Search for the cell housing the specified text and yield its (x, y) center coordinate. 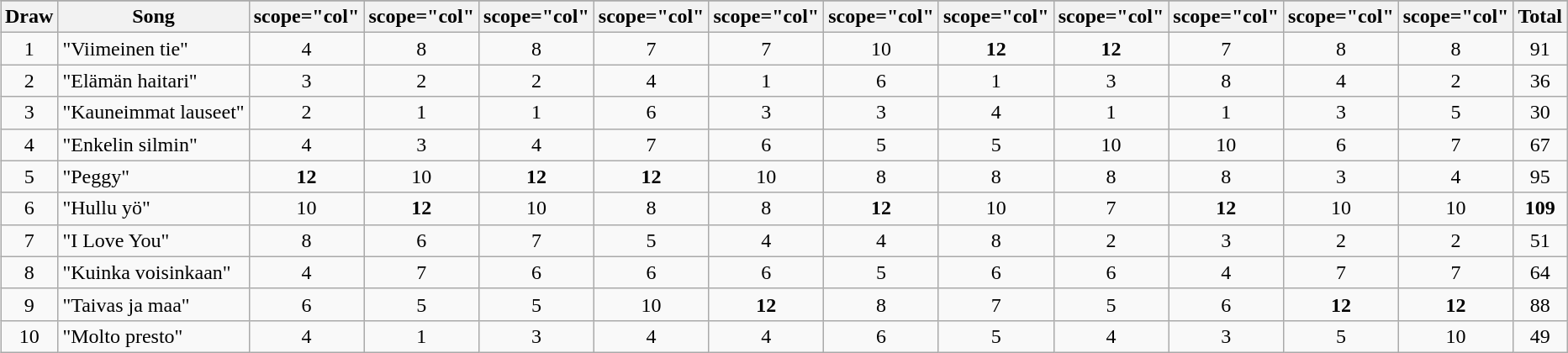
67 (1540, 145)
91 (1540, 49)
49 (1540, 336)
"Kauneimmat lauseet" (153, 113)
Draw (29, 17)
30 (1540, 113)
36 (1540, 81)
109 (1540, 208)
"Enkelin silmin" (153, 145)
51 (1540, 240)
"Elämän haitari" (153, 81)
Song (153, 17)
"Peggy" (153, 176)
"Kuinka voisinkaan" (153, 272)
9 (29, 304)
"Taivas ja maa" (153, 304)
88 (1540, 304)
"Hullu yö" (153, 208)
95 (1540, 176)
"Viimeinen tie" (153, 49)
Total (1540, 17)
64 (1540, 272)
"I Love You" (153, 240)
"Molto presto" (153, 336)
